Provide the [X, Y] coordinate of the cell's center where the given text is located.  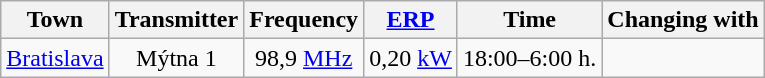
Frequency [304, 20]
Bratislava [55, 58]
Town [55, 20]
0,20 kW [411, 58]
Mýtna 1 [176, 58]
ERP [411, 20]
98,9 MHz [304, 58]
18:00–6:00 h. [529, 58]
Transmitter [176, 20]
Changing with [683, 20]
Time [529, 20]
